Return (x, y) of the center of cell containing provided text 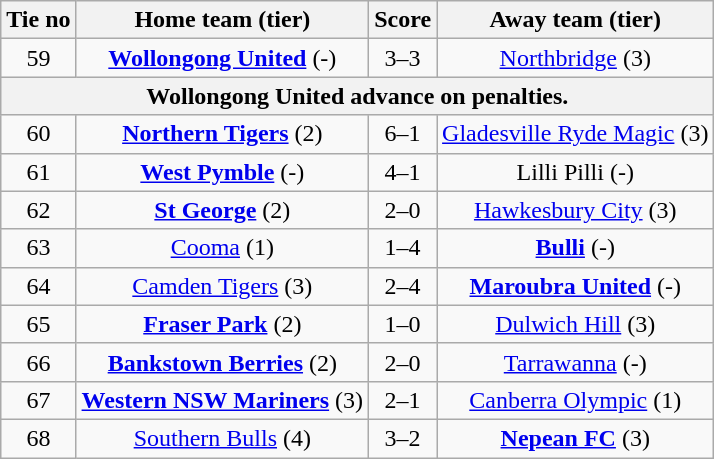
60 (38, 134)
West Pymble (-) (222, 172)
2–4 (403, 286)
Camden Tigers (3) (222, 286)
Fraser Park (2) (222, 324)
Canberra Olympic (1) (576, 400)
Wollongong United (-) (222, 58)
Score (403, 20)
61 (38, 172)
Tie no (38, 20)
Dulwich Hill (3) (576, 324)
4–1 (403, 172)
Maroubra United (-) (576, 286)
59 (38, 58)
Cooma (1) (222, 248)
3–3 (403, 58)
Hawkesbury City (3) (576, 210)
64 (38, 286)
2–1 (403, 400)
Wollongong United advance on penalties. (358, 96)
Northbridge (3) (576, 58)
Northern Tigers (2) (222, 134)
Bankstown Berries (2) (222, 362)
63 (38, 248)
Western NSW Mariners (3) (222, 400)
Bulli (-) (576, 248)
Nepean FC (3) (576, 438)
68 (38, 438)
1–0 (403, 324)
St George (2) (222, 210)
Gladesville Ryde Magic (3) (576, 134)
6–1 (403, 134)
Tarrawanna (-) (576, 362)
3–2 (403, 438)
62 (38, 210)
Southern Bulls (4) (222, 438)
Home team (tier) (222, 20)
65 (38, 324)
1–4 (403, 248)
Lilli Pilli (-) (576, 172)
Away team (tier) (576, 20)
67 (38, 400)
66 (38, 362)
